Find where the given text appears and provide that cell's center as [x, y] coordinate. 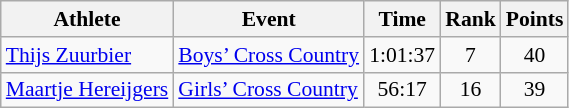
Time [402, 19]
Athlete [88, 19]
16 [470, 90]
Points [535, 19]
56:17 [402, 90]
Thijs Zuurbier [88, 55]
Boys’ Cross Country [268, 55]
Girls’ Cross Country [268, 90]
Maartje Hereijgers [88, 90]
40 [535, 55]
Event [268, 19]
7 [470, 55]
39 [535, 90]
Rank [470, 19]
1:01:37 [402, 55]
